Locate the cell with the specified text and output its (x, y) center coordinate. 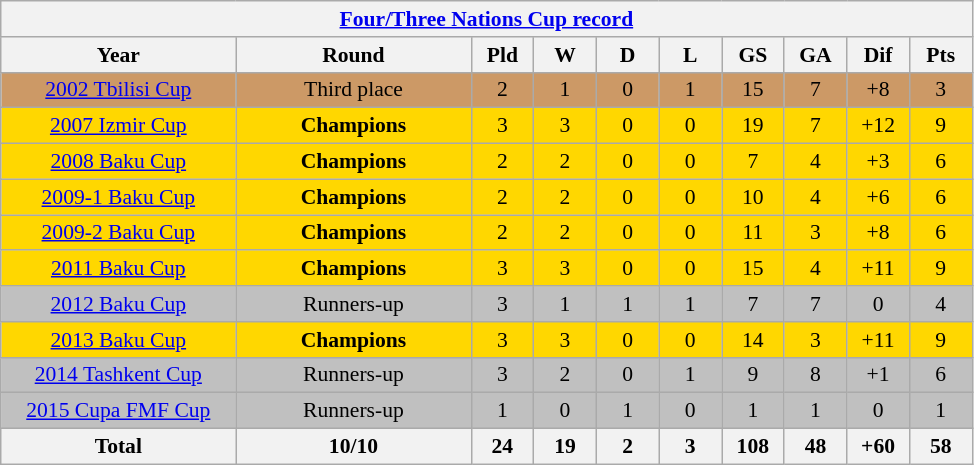
+60 (878, 447)
Round (354, 55)
2013 Baku Cup (118, 340)
48 (816, 447)
D (628, 55)
Dif (878, 55)
W (566, 55)
GA (816, 55)
2012 Baku Cup (118, 304)
2008 Baku Cup (118, 162)
2011 Baku Cup (118, 269)
14 (754, 340)
Pts (940, 55)
GS (754, 55)
+6 (878, 197)
2014 Tashkent Cup (118, 375)
+12 (878, 126)
Third place (354, 90)
2009-2 Baku Cup (118, 233)
2009-1 Baku Cup (118, 197)
Pld (502, 55)
Four/Three Nations Cup record (486, 19)
Year (118, 55)
10/10 (354, 447)
58 (940, 447)
11 (754, 233)
L (690, 55)
108 (754, 447)
+1 (878, 375)
2002 Tbilisi Cup (118, 90)
8 (816, 375)
2015 Cupa FMF Cup (118, 411)
+3 (878, 162)
2007 Izmir Cup (118, 126)
10 (754, 197)
Total (118, 447)
24 (502, 447)
